For the text-containing cell, return its midpoint in [x, y] coordinate format. 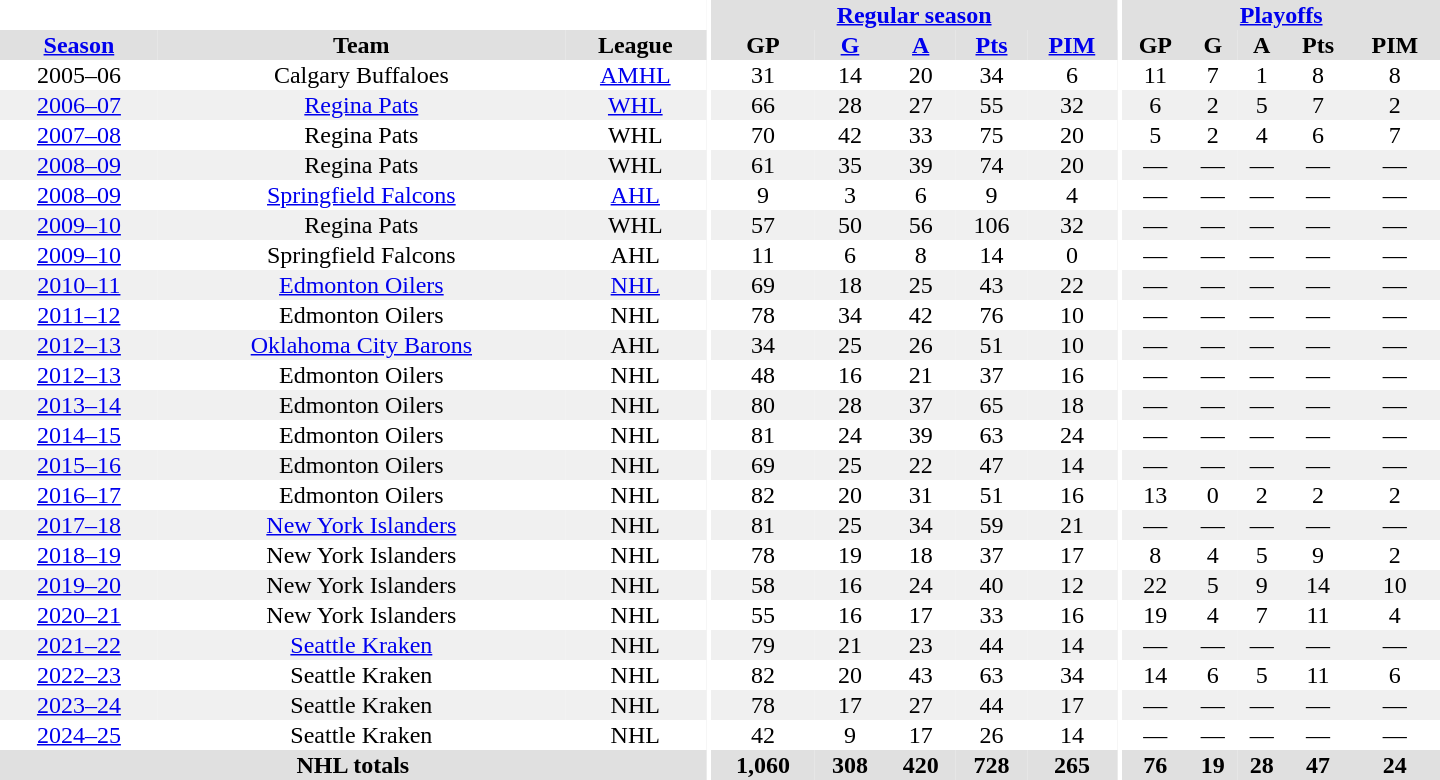
AMHL [636, 75]
2023–24 [79, 705]
80 [762, 405]
57 [762, 225]
1 [1262, 75]
65 [992, 405]
2018–19 [79, 555]
Playoffs [1281, 15]
58 [762, 585]
2021–22 [79, 645]
48 [762, 375]
308 [850, 765]
2022–23 [79, 675]
2010–11 [79, 285]
Regular season [914, 15]
13 [1155, 495]
2019–20 [79, 585]
728 [992, 765]
Calgary Buffaloes [362, 75]
12 [1072, 585]
40 [992, 585]
NHL totals [353, 765]
79 [762, 645]
50 [850, 225]
2016–17 [79, 495]
23 [920, 645]
74 [992, 165]
59 [992, 525]
106 [992, 225]
2013–14 [79, 405]
2005–06 [79, 75]
Team [362, 45]
League [636, 45]
66 [762, 105]
75 [992, 135]
2024–25 [79, 735]
2015–16 [79, 465]
2017–18 [79, 525]
70 [762, 135]
61 [762, 165]
Oklahoma City Barons [362, 345]
2007–08 [79, 135]
2006–07 [79, 105]
420 [920, 765]
35 [850, 165]
265 [1072, 765]
3 [850, 195]
56 [920, 225]
2011–12 [79, 315]
2014–15 [79, 435]
2020–21 [79, 615]
1,060 [762, 765]
Season [79, 45]
